Search for the cell housing the specified text and yield its [x, y] center coordinate. 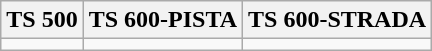
TS 600-STRADA [338, 20]
TS 500 [42, 20]
TS 600-PISTA [162, 20]
